Output the [X, Y] coordinate of the center of the cell containing the given text.  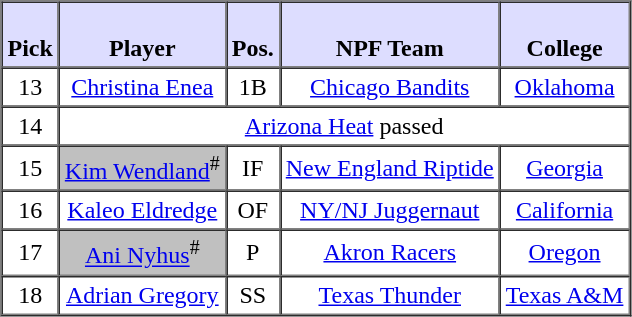
IF [253, 168]
16 [30, 210]
15 [30, 168]
NY/NJ Juggernaut [390, 210]
NPF Team [390, 35]
Kaleo Eldredge [142, 210]
P [253, 252]
13 [30, 88]
Texas A&M [565, 294]
18 [30, 294]
Oregon [565, 252]
Pos. [253, 35]
14 [30, 126]
OF [253, 210]
Christina Enea [142, 88]
17 [30, 252]
Ani Nyhus# [142, 252]
Arizona Heat passed [344, 126]
Georgia [565, 168]
Pick [30, 35]
Akron Racers [390, 252]
New England Riptide [390, 168]
1B [253, 88]
Texas Thunder [390, 294]
Player [142, 35]
Adrian Gregory [142, 294]
Kim Wendland# [142, 168]
California [565, 210]
Oklahoma [565, 88]
Chicago Bandits [390, 88]
College [565, 35]
SS [253, 294]
